Identify which cell holds the provided text, then report its [X, Y] central coordinate. 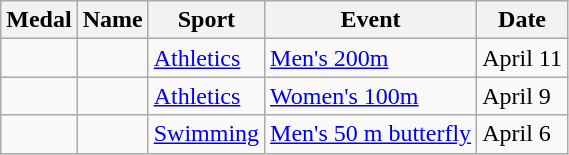
April 9 [522, 96]
Swimming [206, 134]
Name [112, 20]
April 11 [522, 58]
Sport [206, 20]
Event [371, 20]
April 6 [522, 134]
Women's 100m [371, 96]
Men's 50 m butterfly [371, 134]
Date [522, 20]
Medal [39, 20]
Men's 200m [371, 58]
